Search for the cell housing the specified text and yield its [X, Y] center coordinate. 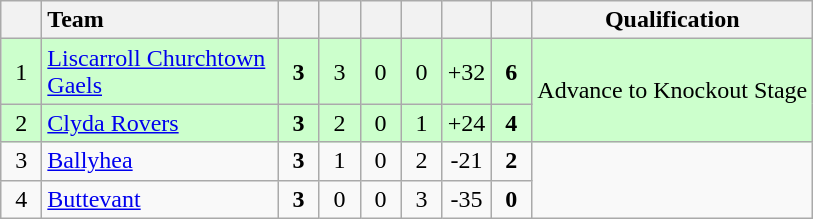
Liscarroll Churchtown Gaels [160, 72]
Team [160, 20]
Clyda Rovers [160, 123]
Advance to Knockout Stage [672, 90]
+32 [466, 72]
+24 [466, 123]
Buttevant [160, 199]
Qualification [672, 20]
6 [512, 72]
-21 [466, 161]
-35 [466, 199]
Ballyhea [160, 161]
